From the cell containing the given text, extract its center point as (X, Y) coordinate. 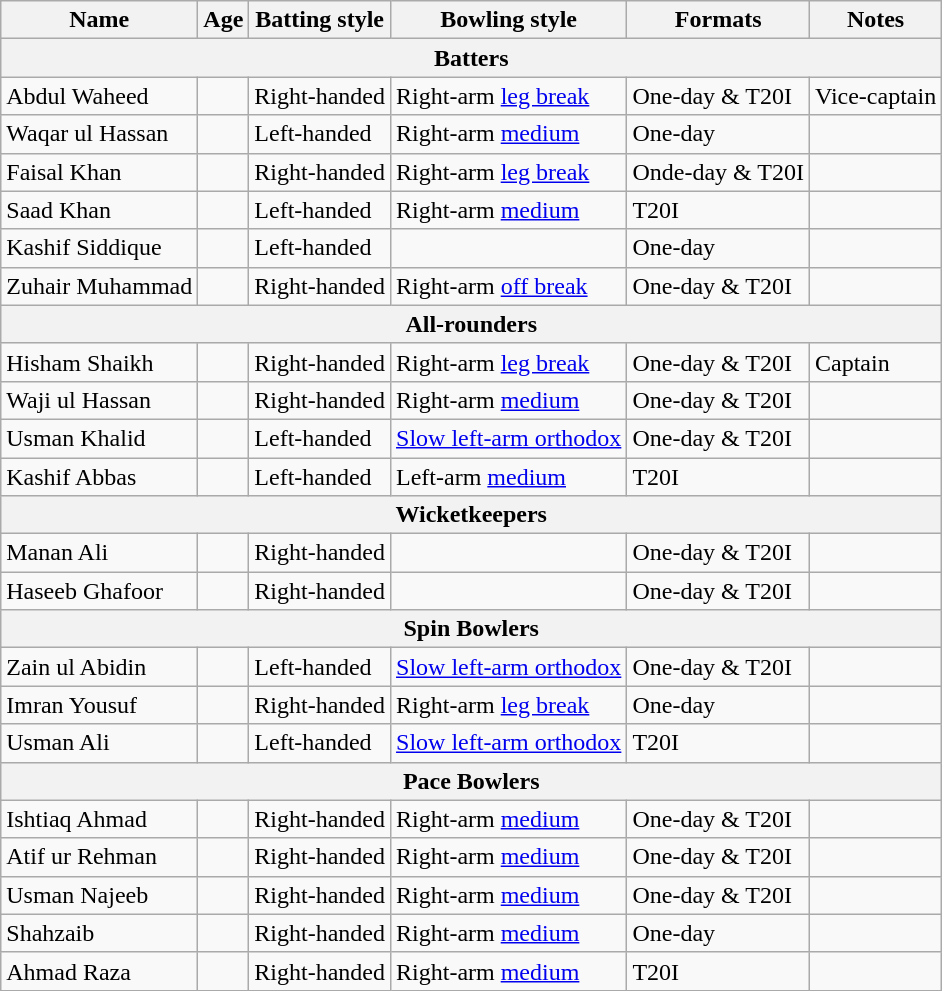
Usman Khalid (100, 438)
Manan Ali (100, 553)
Waqar ul Hassan (100, 134)
Zuhair Muhammad (100, 286)
All-rounders (472, 324)
Age (224, 20)
Usman Najeeb (100, 895)
Batters (472, 58)
Vice-captain (875, 96)
Abdul Waheed (100, 96)
Onde-day & T20I (718, 172)
Usman Ali (100, 743)
Notes (875, 20)
Kashif Siddique (100, 248)
Batting style (320, 20)
Ishtiaq Ahmad (100, 819)
Name (100, 20)
Haseeb Ghafoor (100, 591)
Formats (718, 20)
Captain (875, 362)
Atif ur Rehman (100, 857)
Bowling style (509, 20)
Pace Bowlers (472, 781)
Shahzaib (100, 933)
Right-arm off break (509, 286)
Saad Khan (100, 210)
Imran Yousuf (100, 705)
Left-arm medium (509, 477)
Kashif Abbas (100, 477)
Zain ul Abidin (100, 667)
Faisal Khan (100, 172)
Hisham Shaikh (100, 362)
Ahmad Raza (100, 971)
Spin Bowlers (472, 629)
Waji ul Hassan (100, 400)
Wicketkeepers (472, 515)
